Pinpoint the cell where the given text exists, returning its [x, y] midpoint coordinate. 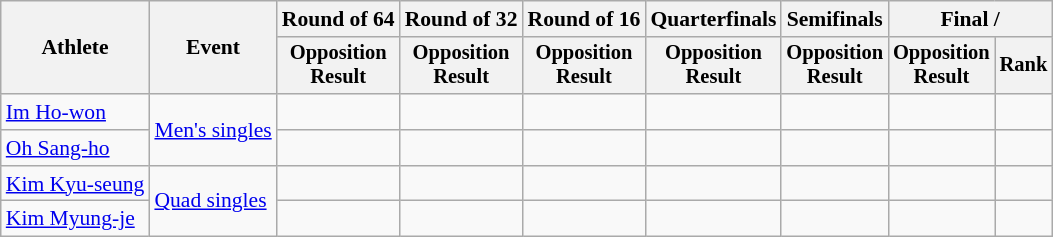
Round of 32 [462, 19]
Semifinals [834, 19]
Kim Myung-je [76, 219]
Round of 16 [584, 19]
Kim Kyu-seung [76, 184]
Oh Sang-ho [76, 148]
Athlete [76, 48]
Quarterfinals [713, 19]
Rank [1024, 66]
Event [212, 48]
Men's singles [212, 130]
Quad singles [212, 202]
Round of 64 [338, 19]
Final / [970, 19]
Im Ho-won [76, 112]
